Identify which cell holds the provided text, then report its (X, Y) central coordinate. 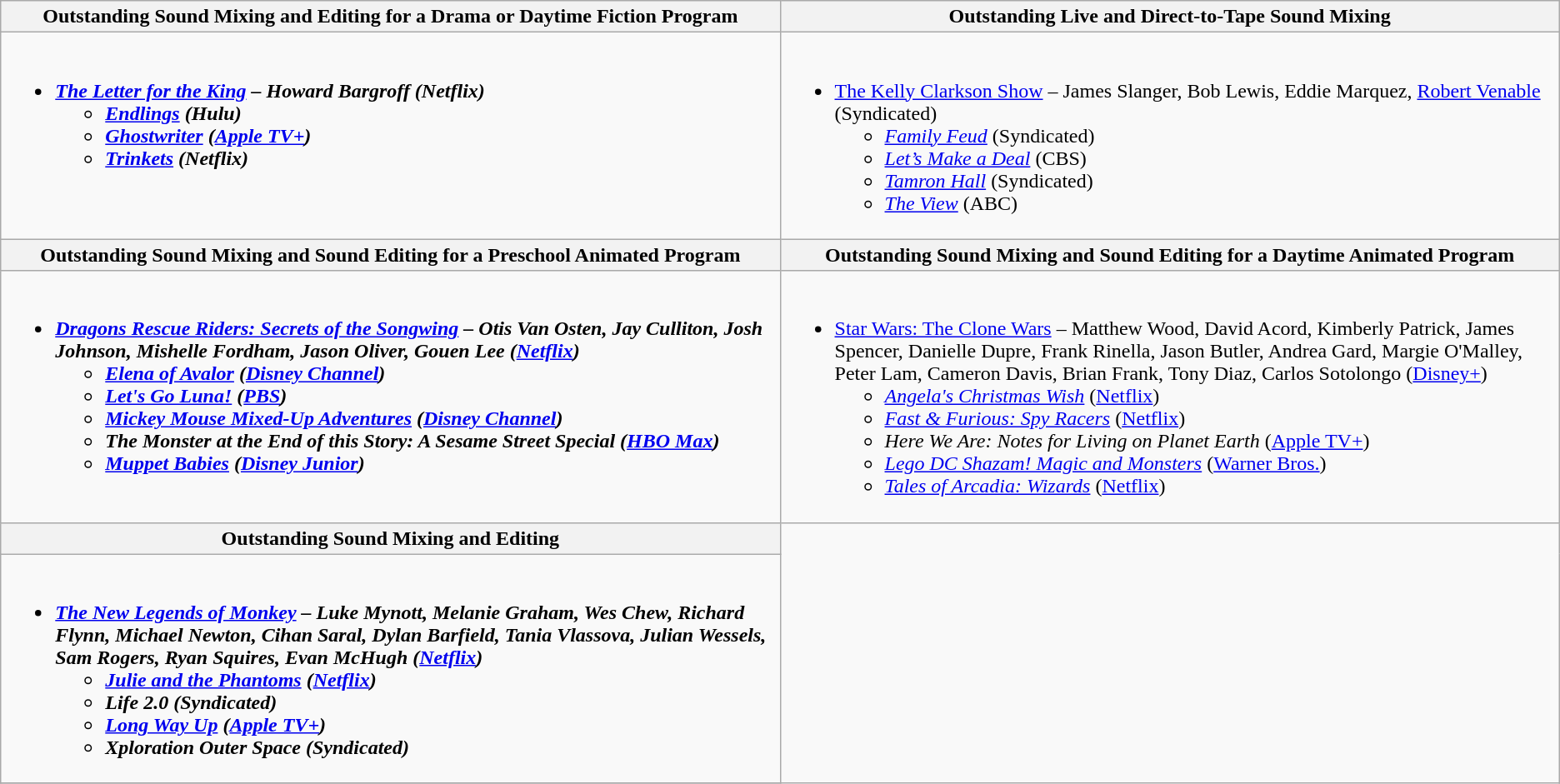
The Letter for the King – Howard Bargroff (Netflix)Endlings (Hulu)Ghostwriter (Apple TV+)Trinkets (Netflix) (390, 136)
Outstanding Live and Direct-to-Tape Sound Mixing (1170, 17)
Outstanding Sound Mixing and Editing (390, 538)
Outstanding Sound Mixing and Editing for a Drama or Daytime Fiction Program (390, 17)
Outstanding Sound Mixing and Sound Editing for a Preschool Animated Program (390, 255)
Outstanding Sound Mixing and Sound Editing for a Daytime Animated Program (1170, 255)
